For the text-containing cell, return its midpoint in (x, y) coordinate format. 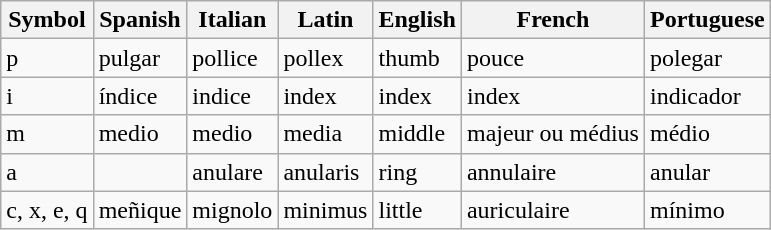
mignolo (232, 210)
auriculaire (552, 210)
Spanish (140, 20)
pollice (232, 58)
ring (417, 172)
Portuguese (707, 20)
indice (232, 96)
p (47, 58)
annulaire (552, 172)
médio (707, 134)
Italian (232, 20)
a (47, 172)
pollex (326, 58)
meñique (140, 210)
Latin (326, 20)
mínimo (707, 210)
i (47, 96)
pulgar (140, 58)
majeur ou médius (552, 134)
polegar (707, 58)
índice (140, 96)
thumb (417, 58)
indicador (707, 96)
middle (417, 134)
Symbol (47, 20)
c, x, e, q (47, 210)
minimus (326, 210)
anulare (232, 172)
anularis (326, 172)
m (47, 134)
pouce (552, 58)
media (326, 134)
anular (707, 172)
French (552, 20)
English (417, 20)
little (417, 210)
